Scan for the cell matching the given text and deliver its [x, y] coordinate at center. 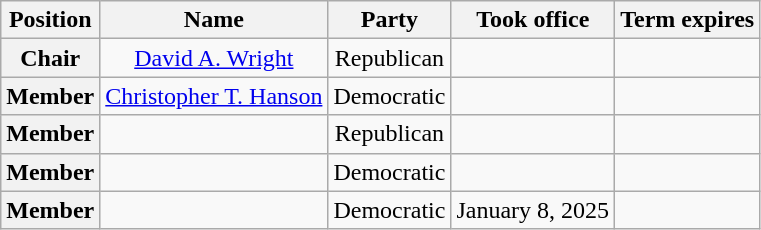
Chair [50, 58]
Name [214, 20]
Position [50, 20]
Took office [533, 20]
Party [390, 20]
Christopher T. Hanson [214, 96]
Term expires [688, 20]
David A. Wright [214, 58]
January 8, 2025 [533, 210]
